Provide the (X, Y) coordinate of the cell's center where the given text is located.  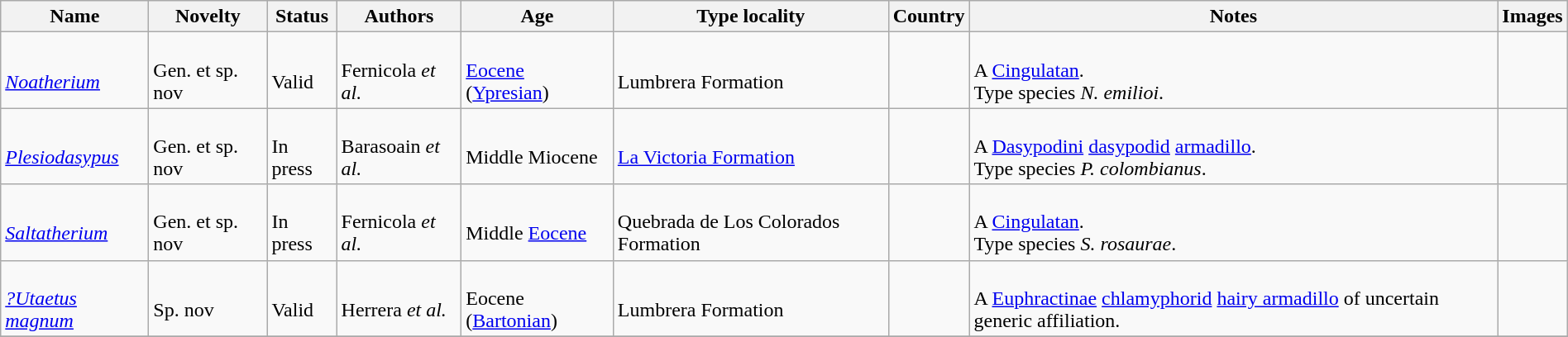
Middle Eocene (538, 222)
Status (302, 17)
Notes (1234, 17)
Country (929, 17)
Barasoain et al. (399, 146)
Herrera et al. (399, 298)
Saltatherium (74, 222)
Images (1532, 17)
Type locality (751, 17)
Sp. nov (208, 298)
Eocene (Ypresian) (538, 70)
La Victoria Formation (751, 146)
Middle Miocene (538, 146)
Age (538, 17)
Novelty (208, 17)
?Utaetus magnum (74, 298)
Authors (399, 17)
A Cingulatan. Type species S. rosaurae. (1234, 222)
Name (74, 17)
A Cingulatan. Type species N. emilioi. (1234, 70)
Plesiodasypus (74, 146)
A Dasypodini dasypodid armadillo. Type species P. colombianus. (1234, 146)
A Euphractinae chlamyphorid hairy armadillo of uncertain generic affiliation. (1234, 298)
Eocene (Bartonian) (538, 298)
Quebrada de Los Colorados Formation (751, 222)
Noatherium (74, 70)
